Return the [x, y] coordinate for the center point of the cell that contains the specified text.  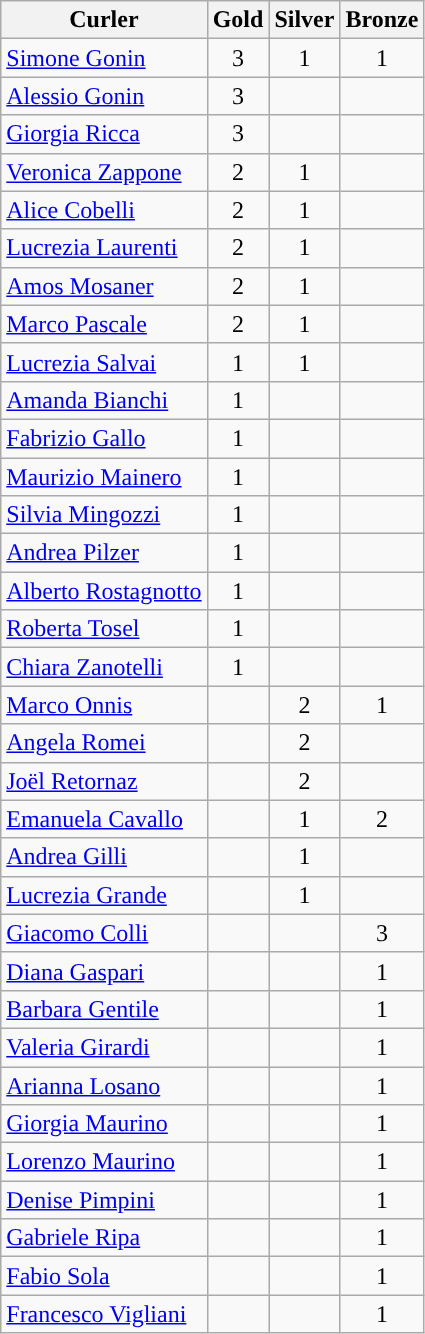
Lucrezia Laurenti [104, 248]
Giorgia Maurino [104, 1124]
Gold [238, 20]
Denise Pimpini [104, 1200]
Angela Romei [104, 743]
Andrea Gilli [104, 857]
Alberto Rostagnotto [104, 591]
Andrea Pilzer [104, 553]
Diana Gaspari [104, 971]
Marco Onnis [104, 705]
Joël Retornaz [104, 781]
Fabrizio Gallo [104, 438]
Francesco Vigliani [104, 1314]
Curler [104, 20]
Giorgia Ricca [104, 134]
Arianna Losano [104, 1085]
Alessio Gonin [104, 96]
Silvia Mingozzi [104, 515]
Alice Cobelli [104, 210]
Lucrezia Grande [104, 895]
Amos Mosaner [104, 286]
Barbara Gentile [104, 1009]
Roberta Tosel [104, 629]
Gabriele Ripa [104, 1238]
Valeria Girardi [104, 1047]
Bronze [382, 20]
Fabio Sola [104, 1276]
Giacomo Colli [104, 933]
Silver [304, 20]
Simone Gonin [104, 58]
Chiara Zanotelli [104, 667]
Lucrezia Salvai [104, 362]
Maurizio Mainero [104, 477]
Emanuela Cavallo [104, 819]
Amanda Bianchi [104, 400]
Lorenzo Maurino [104, 1162]
Marco Pascale [104, 324]
Veronica Zappone [104, 172]
